For the text-containing cell, return its midpoint in [X, Y] coordinate format. 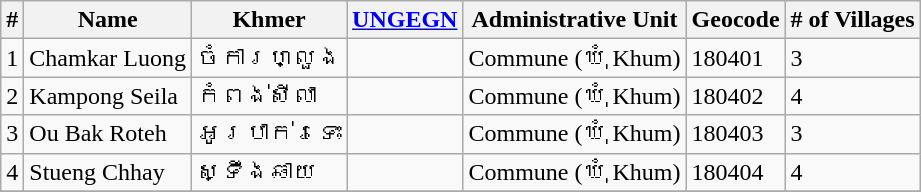
Geocode [736, 20]
Kampong Seila [108, 96]
Name [108, 20]
កំពង់សីលា [270, 96]
180401 [736, 58]
UNGEGN [405, 20]
Administrative Unit [574, 20]
អូរបាក់រទេះ [270, 134]
Khmer [270, 20]
ស្ទឹងឆាយ [270, 172]
# [12, 20]
180404 [736, 172]
ចំការហ្លួង [270, 58]
180402 [736, 96]
Stueng Chhay [108, 172]
1 [12, 58]
180403 [736, 134]
Ou Bak Roteh [108, 134]
Chamkar Luong [108, 58]
2 [12, 96]
# of Villages [852, 20]
